From the cell containing the given text, extract its center point as [x, y] coordinate. 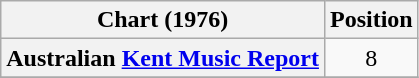
8 [371, 58]
Position [371, 20]
Chart (1976) [163, 20]
Australian Kent Music Report [163, 58]
